Return the (x, y) coordinate for the center point of the cell that contains the specified text.  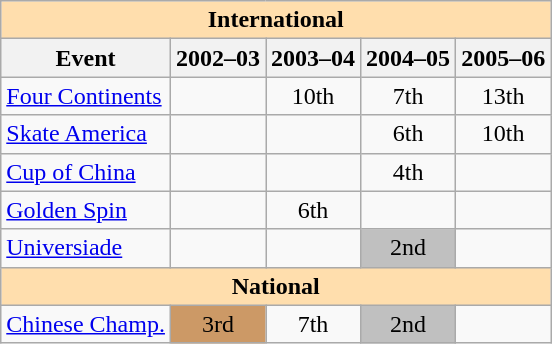
Chinese Champ. (86, 324)
2002–03 (218, 58)
3rd (218, 324)
2004–05 (408, 58)
2005–06 (504, 58)
International (276, 20)
Event (86, 58)
13th (504, 96)
Golden Spin (86, 210)
National (276, 286)
Four Continents (86, 96)
4th (408, 172)
2003–04 (314, 58)
Skate America (86, 134)
Cup of China (86, 172)
Universiade (86, 248)
